Return the (x, y) coordinate for the center point of the cell that contains the specified text.  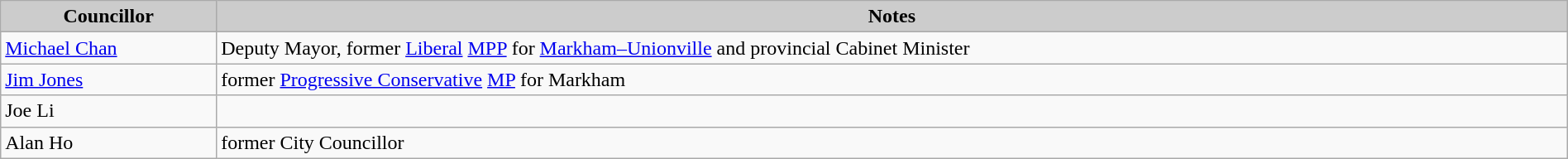
Joe Li (109, 111)
former Progressive Conservative MP for Markham (892, 79)
Councillor (109, 17)
Jim Jones (109, 79)
former City Councillor (892, 142)
Notes (892, 17)
Deputy Mayor, former Liberal MPP for Markham–Unionville and provincial Cabinet Minister (892, 48)
Alan Ho (109, 142)
Michael Chan (109, 48)
